Capture the cell that displays the provided text and extract its (X, Y) central coordinate. 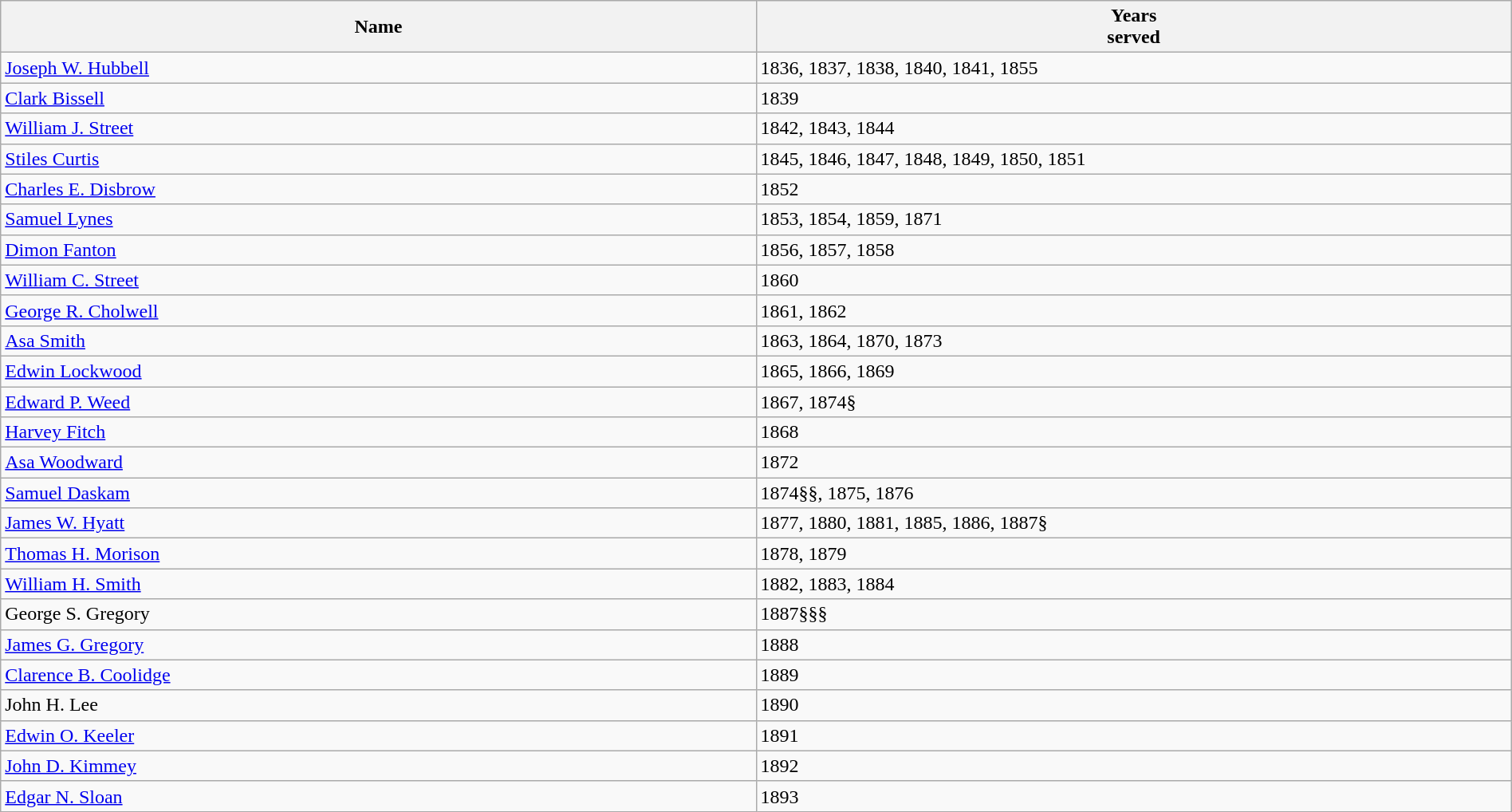
1863, 1864, 1870, 1873 (1134, 341)
1877, 1880, 1881, 1885, 1886, 1887§ (1134, 523)
1874§§, 1875, 1876 (1134, 493)
1845, 1846, 1847, 1848, 1849, 1850, 1851 (1134, 159)
William H. Smith (378, 584)
1890 (1134, 705)
1836, 1837, 1838, 1840, 1841, 1855 (1134, 68)
Joseph W. Hubbell (378, 68)
Edwin Lockwood (378, 371)
Asa Woodward (378, 463)
1882, 1883, 1884 (1134, 584)
1867, 1874§ (1134, 401)
George S. Gregory (378, 614)
James W. Hyatt (378, 523)
1839 (1134, 98)
Clark Bissell (378, 98)
Samuel Lynes (378, 219)
Clarence B. Coolidge (378, 675)
John H. Lee (378, 705)
1865, 1866, 1869 (1134, 371)
John D. Kimmey (378, 766)
Edwin O. Keeler (378, 735)
Samuel Daskam (378, 493)
Edward P. Weed (378, 401)
1893 (1134, 796)
1889 (1134, 675)
Name (378, 27)
Harvey Fitch (378, 432)
George R. Cholwell (378, 310)
1888 (1134, 644)
1860 (1134, 280)
Edgar N. Sloan (378, 796)
1891 (1134, 735)
1887§§§ (1134, 614)
Stiles Curtis (378, 159)
Asa Smith (378, 341)
1892 (1134, 766)
James G. Gregory (378, 644)
Charles E. Disbrow (378, 189)
1852 (1134, 189)
Thomas H. Morison (378, 554)
1868 (1134, 432)
1853, 1854, 1859, 1871 (1134, 219)
1861, 1862 (1134, 310)
1872 (1134, 463)
Dimon Fanton (378, 250)
1878, 1879 (1134, 554)
William J. Street (378, 128)
1856, 1857, 1858 (1134, 250)
1842, 1843, 1844 (1134, 128)
William C. Street (378, 280)
Yearsserved (1134, 27)
